Scan for the cell matching the given text and deliver its [x, y] coordinate at center. 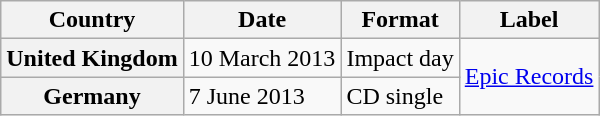
Format [400, 20]
CD single [400, 96]
Date [262, 20]
7 June 2013 [262, 96]
10 March 2013 [262, 58]
United Kingdom [92, 58]
Label [529, 20]
Epic Records [529, 77]
Germany [92, 96]
Country [92, 20]
Impact day [400, 58]
